Identify which cell holds the provided text, then report its [x, y] central coordinate. 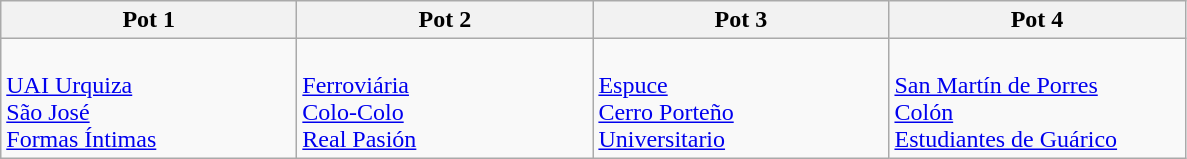
UAI Urquiza São José Formas Íntimas [149, 98]
Pot 2 [445, 20]
San Martín de Porres Colón Estudiantes de Guárico [1037, 98]
Espuce Cerro Porteño Universitario [741, 98]
Pot 1 [149, 20]
Pot 4 [1037, 20]
Pot 3 [741, 20]
Ferroviária Colo-Colo Real Pasión [445, 98]
